Return [x, y] of the center of cell containing provided text 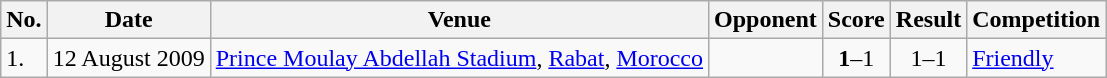
1. [24, 58]
Date [128, 20]
Prince Moulay Abdellah Stadium, Rabat, Morocco [459, 58]
Result [928, 20]
Venue [459, 20]
Friendly [1036, 58]
No. [24, 20]
Opponent [766, 20]
Score [856, 20]
12 August 2009 [128, 58]
Competition [1036, 20]
